Capture the cell that displays the provided text and extract its (x, y) central coordinate. 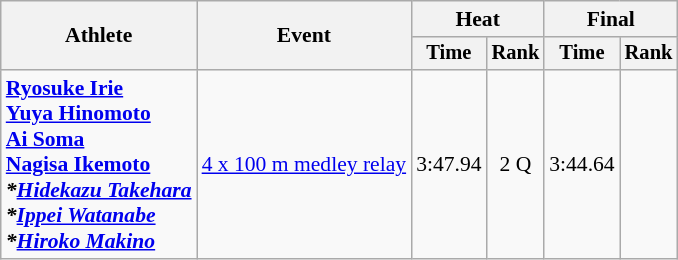
Athlete (99, 36)
3:47.94 (448, 164)
2 Q (516, 164)
Ryosuke IrieYuya HinomotoAi SomaNagisa Ikemoto*Hidekazu Takehara*Ippei Watanabe*Hiroko Makino (99, 164)
4 x 100 m medley relay (304, 164)
3:44.64 (582, 164)
Event (304, 36)
Heat (478, 19)
Final (610, 19)
